Provide the [X, Y] coordinate of the cell's center where the given text is located.  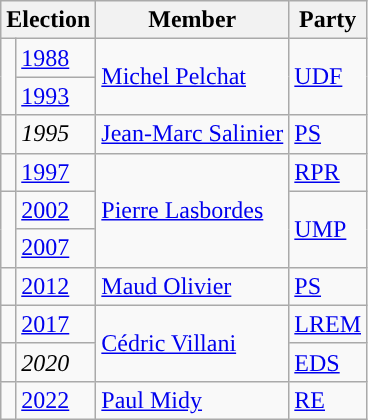
2012 [56, 286]
Paul Midy [192, 400]
Michel Pelchat [192, 77]
2017 [56, 324]
LREM [328, 324]
Pierre Lasbordes [192, 210]
1995 [56, 134]
UDF [328, 77]
RPR [328, 172]
1993 [56, 96]
UMP [328, 229]
Member [192, 20]
Jean-Marc Salinier [192, 134]
Party [328, 20]
2022 [56, 400]
2002 [56, 210]
RE [328, 400]
EDS [328, 362]
Cédric Villani [192, 343]
1988 [56, 58]
2007 [56, 248]
Election [48, 20]
2020 [56, 362]
1997 [56, 172]
Maud Olivier [192, 286]
